Provide the (X, Y) coordinate of the cell's center where the given text is located.  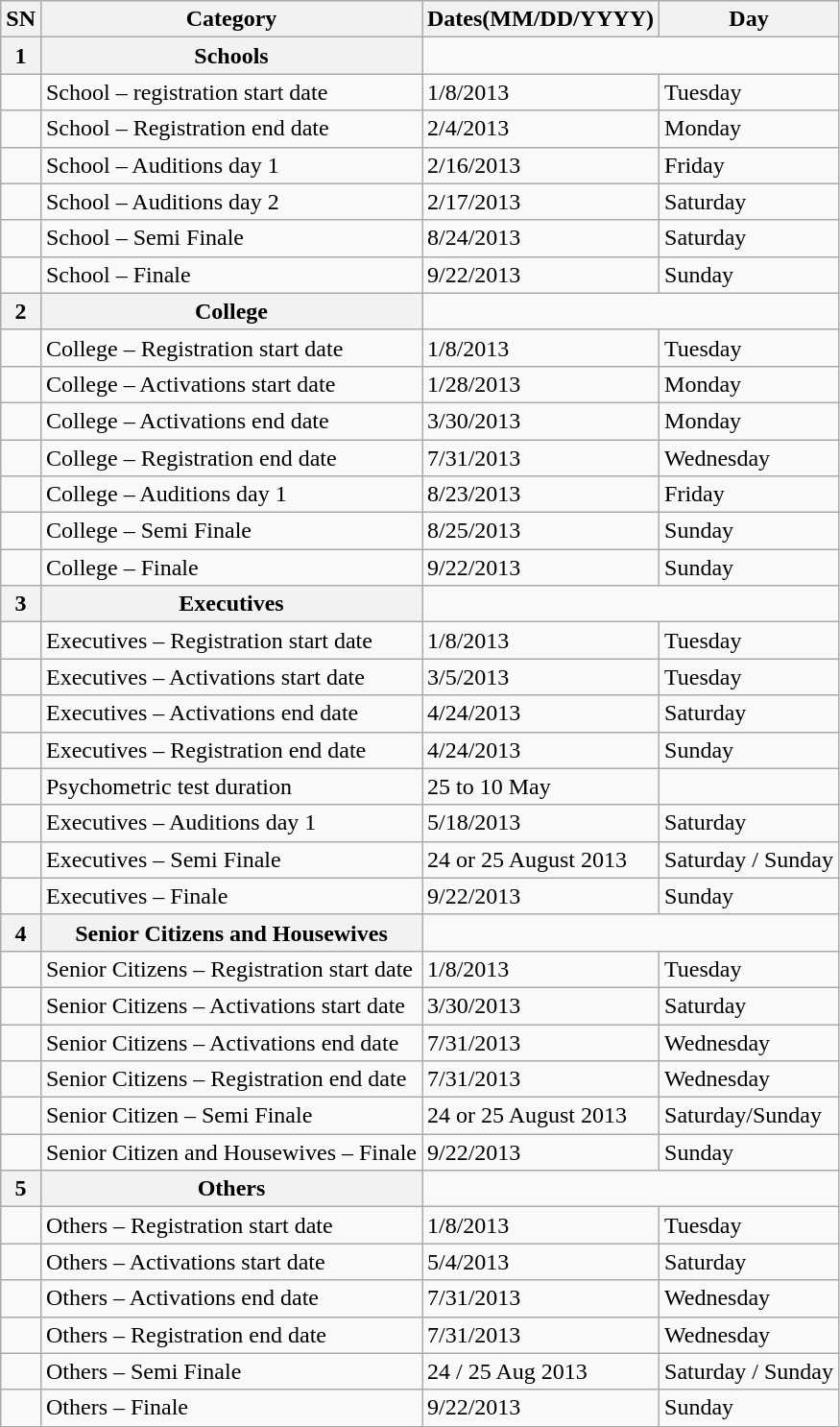
Senior Citizens and Housewives (230, 932)
8/23/2013 (541, 495)
College – Registration start date (230, 348)
Others – Semi Finale (230, 1371)
3 (21, 604)
1/28/2013 (541, 384)
Executives – Finale (230, 896)
1 (21, 56)
Others – Activations start date (230, 1262)
Others (230, 1189)
Category (230, 19)
Psychometric test duration (230, 786)
College – Activations start date (230, 384)
Executives – Auditions day 1 (230, 823)
Executives – Registration end date (230, 750)
Executives – Activations start date (230, 677)
Senior Citizens – Activations end date (230, 1042)
School – Finale (230, 275)
2/4/2013 (541, 129)
Executives (230, 604)
School – registration start date (230, 92)
College (230, 311)
SN (21, 19)
Executives – Activations end date (230, 713)
5/18/2013 (541, 823)
School – Auditions day 2 (230, 202)
Senior Citizens – Activations start date (230, 1005)
College – Semi Finale (230, 531)
5 (21, 1189)
Dates(MM/DD/YYYY) (541, 19)
College – Finale (230, 568)
College – Auditions day 1 (230, 495)
2/17/2013 (541, 202)
School – Semi Finale (230, 238)
Others – Finale (230, 1408)
4 (21, 932)
25 to 10 May (541, 786)
8/25/2013 (541, 531)
Others – Registration start date (230, 1225)
Senior Citizens – Registration start date (230, 969)
8/24/2013 (541, 238)
Senior Citizens – Registration end date (230, 1079)
2/16/2013 (541, 165)
24 / 25 Aug 2013 (541, 1371)
3/5/2013 (541, 677)
Schools (230, 56)
5/4/2013 (541, 1262)
School – Auditions day 1 (230, 165)
Day (749, 19)
Executives – Registration start date (230, 641)
2 (21, 311)
College – Activations end date (230, 421)
School – Registration end date (230, 129)
Senior Citizen and Housewives – Finale (230, 1152)
Senior Citizen – Semi Finale (230, 1116)
College – Registration end date (230, 458)
Others – Activations end date (230, 1298)
Others – Registration end date (230, 1335)
Saturday/Sunday (749, 1116)
Executives – Semi Finale (230, 859)
